Find where the given text appears and provide that cell's center as [x, y] coordinate. 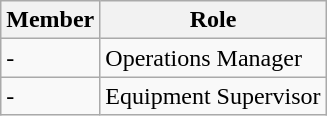
Role [213, 20]
Member [50, 20]
Operations Manager [213, 58]
Equipment Supervisor [213, 96]
